Locate the cell with the specified text and output its (X, Y) center coordinate. 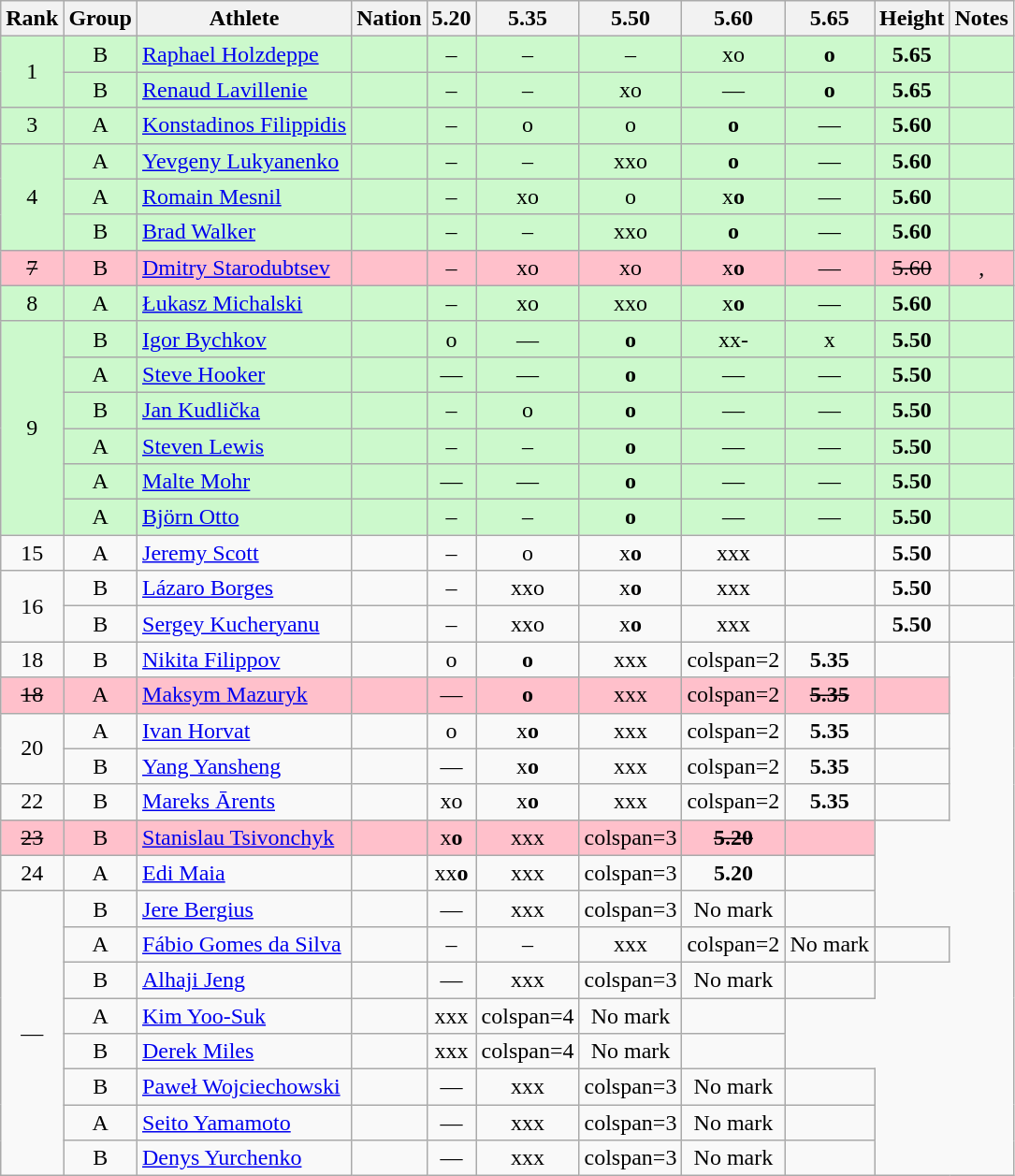
Łukasz Michalski (245, 303)
Edi Maia (245, 873)
Malte Mohr (245, 482)
Group (101, 19)
Romain Mesnil (245, 196)
Yevgeny Lukyanenko (245, 161)
Kim Yoo-Suk (245, 1015)
Jere Bergius (245, 908)
Steve Hooker (245, 374)
Sergey Kucheryanu (245, 624)
Mareks Ārents (245, 802)
Rank (32, 19)
4 (32, 196)
Yang Yansheng (245, 766)
Stanislau Tsivonchyk (245, 837)
3 (32, 125)
1 (32, 72)
Fábio Gomes da Silva (245, 944)
Denys Yurchenko (245, 1158)
x (830, 339)
Athlete (245, 19)
Konstadinos Filippidis (245, 125)
Lázaro Borges (245, 588)
20 (32, 748)
16 (32, 606)
Notes (981, 19)
Nation (389, 19)
9 (32, 428)
Björn Otto (245, 517)
Brad Walker (245, 232)
Igor Bychkov (245, 339)
24 (32, 873)
Jan Kudlička (245, 410)
Height (912, 19)
xx- (733, 339)
15 (32, 553)
Raphael Holzdeppe (245, 54)
23 (32, 837)
22 (32, 802)
Renaud Lavillenie (245, 90)
Nikita Filippov (245, 660)
Ivan Horvat (245, 731)
8 (32, 303)
Steven Lewis (245, 446)
Derek Miles (245, 1052)
Paweł Wojciechowski (245, 1087)
7 (32, 268)
, (981, 268)
Maksym Mazuryk (245, 695)
Jeremy Scott (245, 553)
Seito Yamamoto (245, 1123)
Alhaji Jeng (245, 980)
Dmitry Starodubtsev (245, 268)
